Return (x, y) of the center of cell containing provided text 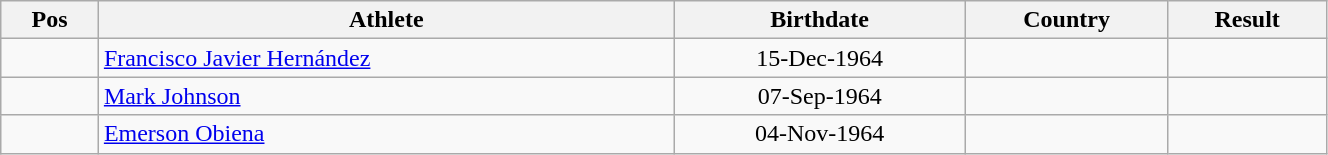
07-Sep-1964 (820, 96)
Result (1248, 20)
Birthdate (820, 20)
Francisco Javier Hernández (386, 58)
15-Dec-1964 (820, 58)
Athlete (386, 20)
04-Nov-1964 (820, 134)
Country (1066, 20)
Mark Johnson (386, 96)
Emerson Obiena (386, 134)
Pos (50, 20)
